Determine the (x, y) coordinate at the center of the cell enclosing the given text.  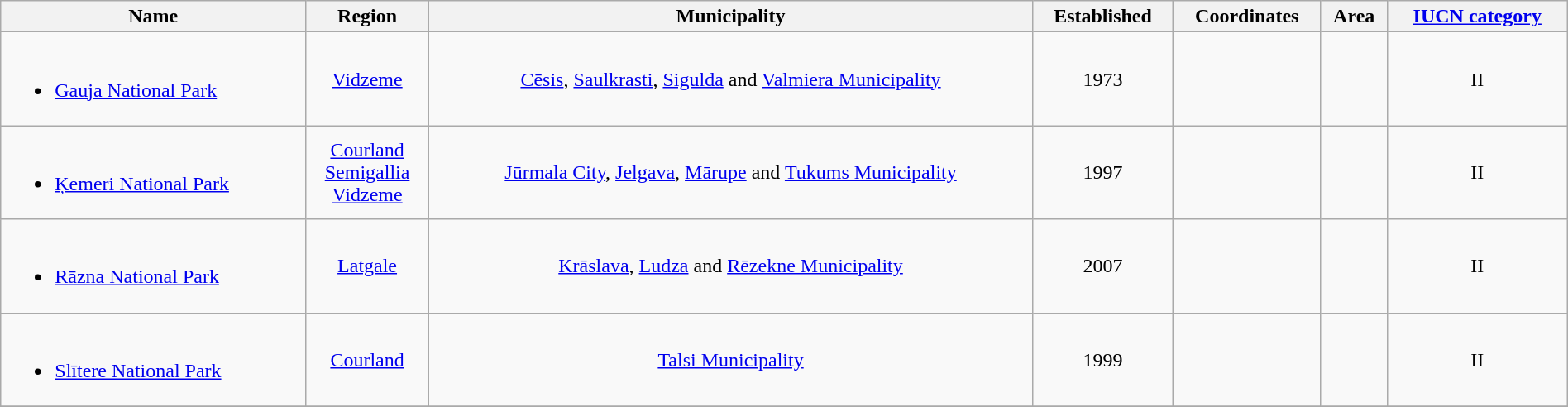
1997 (1103, 172)
Area (1354, 17)
Cēsis, Saulkrasti, Sigulda and Valmiera Municipality (731, 79)
Krāslava, Ludza and Rēzekne Municipality (731, 266)
1973 (1103, 79)
Gauja National Park (154, 79)
Region (367, 17)
Rāzna National Park (154, 266)
Jūrmala City, Jelgava, Mārupe and Tukums Municipality (731, 172)
Slītere National Park (154, 359)
Established (1103, 17)
Vidzeme (367, 79)
CourlandSemigalliaVidzeme (367, 172)
IUCN category (1477, 17)
2007 (1103, 266)
Latgale (367, 266)
Courland (367, 359)
Coordinates (1247, 17)
Municipality (731, 17)
Ķemeri National Park (154, 172)
Name (154, 17)
Talsi Municipality (731, 359)
1999 (1103, 359)
